Capture the cell that displays the provided text and extract its (X, Y) central coordinate. 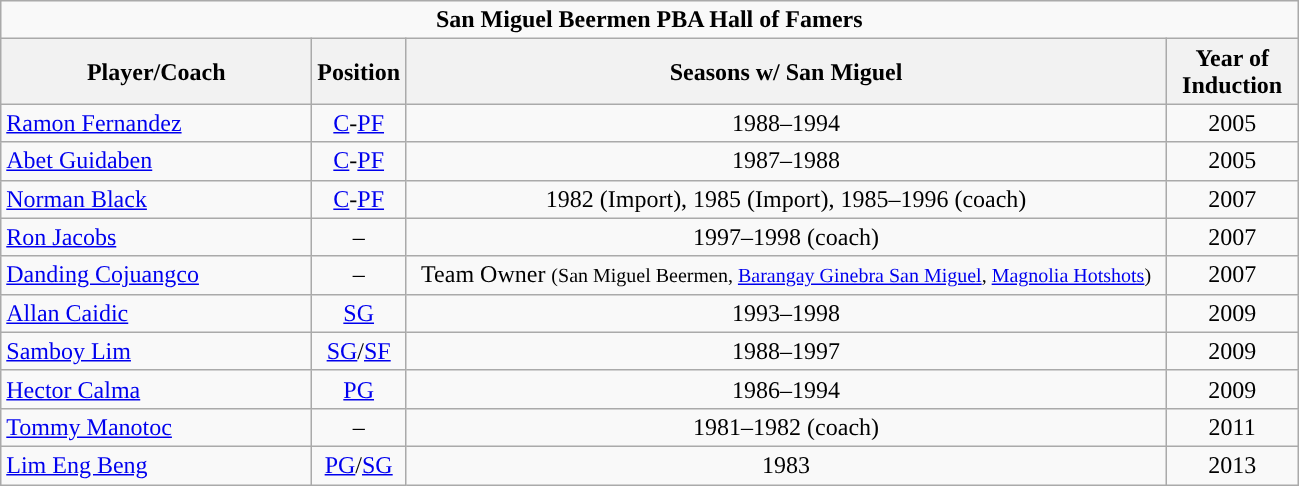
Allan Caidic (156, 313)
Samboy Lim (156, 351)
Tommy Manotoc (156, 427)
PG/SG (359, 465)
1988–1994 (786, 123)
Position (359, 72)
Hector Calma (156, 389)
Ramon Fernandez (156, 123)
1982 (Import), 1985 (Import), 1985–1996 (coach) (786, 199)
1987–1988 (786, 161)
Ron Jacobs (156, 237)
San Miguel Beermen PBA Hall of Famers (650, 20)
1997–1998 (coach) (786, 237)
Year of Induction (1232, 72)
2011 (1232, 427)
1981–1982 (coach) (786, 427)
Norman Black (156, 199)
1986–1994 (786, 389)
Team Owner (San Miguel Beermen, Barangay Ginebra San Miguel, Magnolia Hotshots) (786, 275)
PG (359, 389)
Seasons w/ San Miguel (786, 72)
Danding Cojuangco (156, 275)
SG (359, 313)
1983 (786, 465)
1988–1997 (786, 351)
2013 (1232, 465)
Player/Coach (156, 72)
SG/SF (359, 351)
1993–1998 (786, 313)
Lim Eng Beng (156, 465)
Abet Guidaben (156, 161)
